Scan for the cell matching the given text and deliver its [X, Y] coordinate at center. 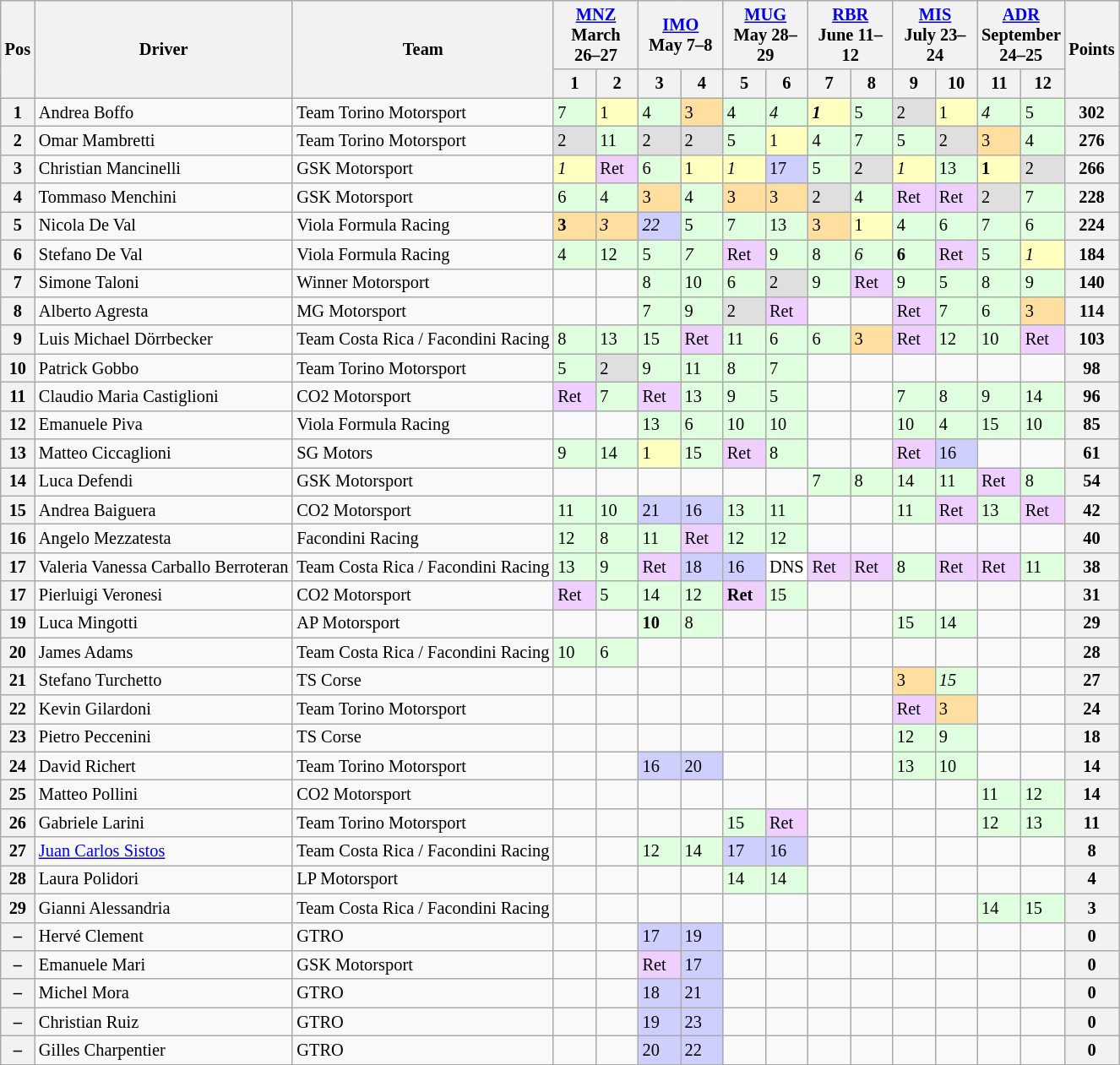
Stefano De Val [164, 254]
IMOMay 7–8 [681, 35]
85 [1091, 425]
Luca Defendi [164, 481]
SG Motors [422, 454]
Points [1091, 49]
LP Motorsport [422, 879]
Gabriele Larini [164, 823]
98 [1091, 368]
Michel Mora [164, 993]
Alberto Agresta [164, 311]
114 [1091, 311]
Omar Mambretti [164, 140]
Pierluigi Veronesi [164, 595]
31 [1091, 595]
Andrea Boffo [164, 112]
DNS [786, 567]
Team [422, 49]
184 [1091, 254]
RBRJune 11–12 [851, 35]
Luis Michael Dörrbecker [164, 340]
MISJuly 23–24 [935, 35]
MG Motorsport [422, 311]
Andrea Baiguera [164, 510]
Winner Motorsport [422, 283]
61 [1091, 454]
Christian Ruiz [164, 1022]
Pos [18, 49]
Tommaso Menchini [164, 198]
38 [1091, 567]
Gilles Charpentier [164, 1050]
Laura Polidori [164, 879]
54 [1091, 481]
Hervé Clement [164, 937]
26 [18, 823]
ADRSeptember 24–25 [1020, 35]
Simone Taloni [164, 283]
Matteo Pollini [164, 794]
266 [1091, 169]
224 [1091, 225]
Juan Carlos Sistos [164, 851]
Matteo Ciccaglioni [164, 454]
228 [1091, 198]
Stefano Turchetto [164, 681]
Luca Mingotti [164, 623]
Valeria Vanessa Carballo Berroteran [164, 567]
James Adams [164, 652]
Nicola De Val [164, 225]
AP Motorsport [422, 623]
140 [1091, 283]
42 [1091, 510]
103 [1091, 340]
Gianni Alessandria [164, 908]
David Richert [164, 766]
302 [1091, 112]
Emanuele Mari [164, 964]
Driver [164, 49]
Patrick Gobbo [164, 368]
Angelo Mezzatesta [164, 538]
Pietro Peccenini [164, 737]
Claudio Maria Castiglioni [164, 396]
Facondini Racing [422, 538]
MNZMarch 26–27 [595, 35]
Kevin Gilardoni [164, 709]
40 [1091, 538]
96 [1091, 396]
MUGMay 28–29 [765, 35]
Christian Mancinelli [164, 169]
25 [18, 794]
276 [1091, 140]
Emanuele Piva [164, 425]
